Output the (X, Y) coordinate of the center of the cell containing the given text.  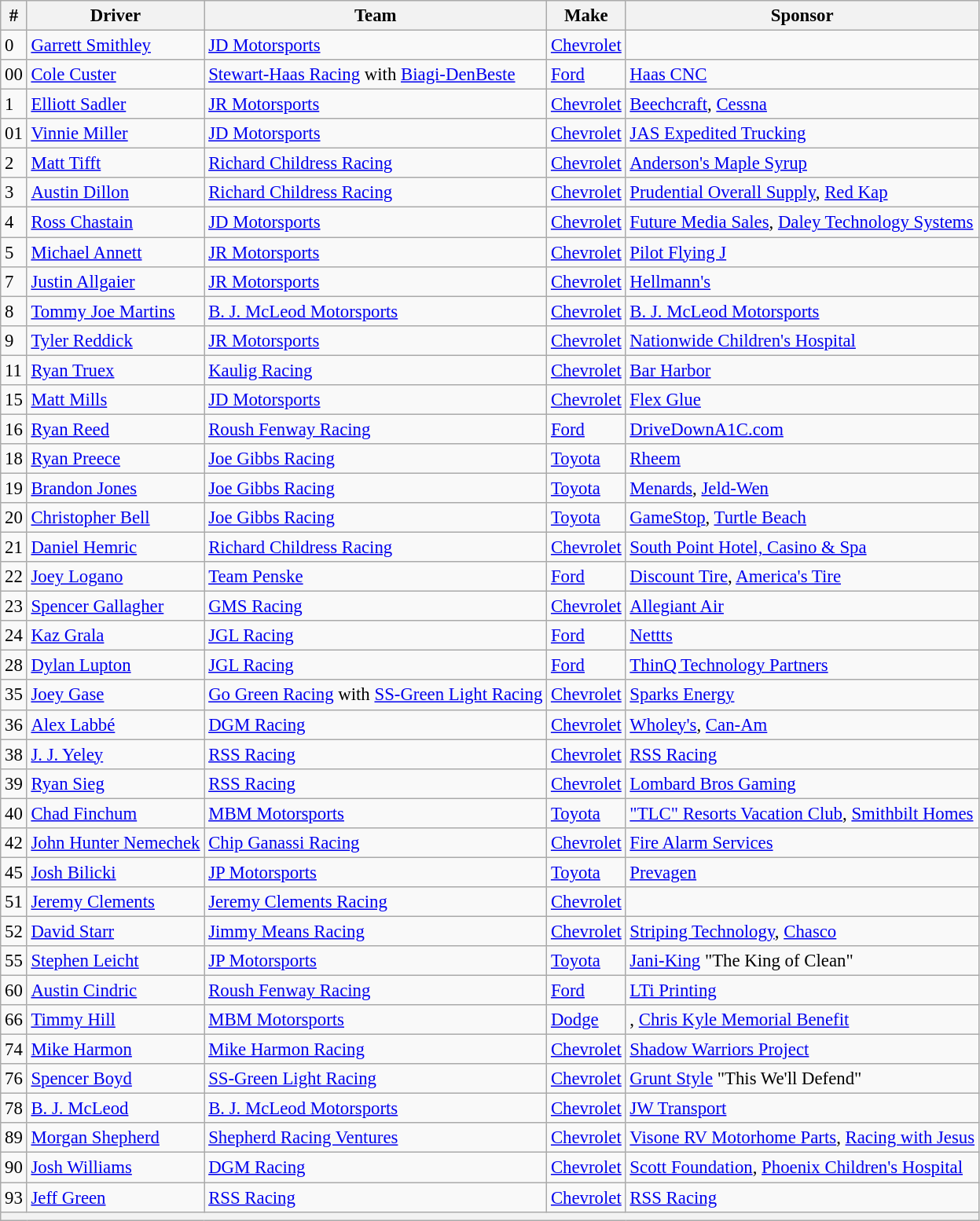
5 (14, 252)
South Point Hotel, Casino & Spa (802, 548)
Cole Custer (116, 75)
Jimmy Means Racing (376, 931)
Shadow Warriors Project (802, 1050)
Haas CNC (802, 75)
45 (14, 872)
GMS Racing (376, 607)
11 (14, 370)
Jeff Green (116, 1197)
42 (14, 843)
00 (14, 75)
36 (14, 724)
Matt Mills (116, 400)
Matt Tifft (116, 163)
9 (14, 340)
Allegiant Air (802, 607)
Timmy Hill (116, 1020)
Ryan Sieg (116, 783)
Austin Dillon (116, 192)
Scott Foundation, Phoenix Children's Hospital (802, 1168)
16 (14, 429)
90 (14, 1168)
55 (14, 961)
Garrett Smithley (116, 46)
23 (14, 607)
40 (14, 813)
18 (14, 459)
3 (14, 192)
52 (14, 931)
Josh Bilicki (116, 872)
Stephen Leicht (116, 961)
Anderson's Maple Syrup (802, 163)
35 (14, 695)
Make (586, 16)
Christopher Bell (116, 518)
Shepherd Racing Ventures (376, 1138)
GameStop, Turtle Beach (802, 518)
Ryan Preece (116, 459)
JW Transport (802, 1109)
Nettts (802, 636)
Dodge (586, 1020)
"TLC" Resorts Vacation Club, Smithbilt Homes (802, 813)
Tyler Reddick (116, 340)
Tommy Joe Martins (116, 311)
Alex Labbé (116, 724)
Ross Chastain (116, 222)
Jeremy Clements Racing (376, 902)
Team Penske (376, 577)
38 (14, 754)
24 (14, 636)
22 (14, 577)
Visone RV Motorhome Parts, Racing with Jesus (802, 1138)
89 (14, 1138)
Flex Glue (802, 400)
Michael Annett (116, 252)
Team (376, 16)
Pilot Flying J (802, 252)
Vinnie Miller (116, 134)
Discount Tire, America's Tire (802, 577)
J. J. Yeley (116, 754)
Future Media Sales, Daley Technology Systems (802, 222)
Sponsor (802, 16)
Ryan Reed (116, 429)
2 (14, 163)
Driver (116, 16)
Bar Harbor (802, 370)
Ryan Truex (116, 370)
Brandon Jones (116, 488)
Dylan Lupton (116, 665)
Austin Cindric (116, 991)
, Chris Kyle Memorial Benefit (802, 1020)
Prudential Overall Supply, Red Kap (802, 192)
Hellmann's (802, 281)
Jani-King "The King of Clean" (802, 961)
78 (14, 1109)
93 (14, 1197)
ThinQ Technology Partners (802, 665)
Go Green Racing with SS-Green Light Racing (376, 695)
4 (14, 222)
20 (14, 518)
Rheem (802, 459)
SS-Green Light Racing (376, 1079)
Grunt Style "This We'll Defend" (802, 1079)
Jeremy Clements (116, 902)
01 (14, 134)
Mike Harmon (116, 1050)
John Hunter Nemechek (116, 843)
19 (14, 488)
Menards, Jeld-Wen (802, 488)
Mike Harmon Racing (376, 1050)
60 (14, 991)
Sparks Energy (802, 695)
Prevagen (802, 872)
51 (14, 902)
66 (14, 1020)
Elliott Sadler (116, 104)
Chad Finchum (116, 813)
74 (14, 1050)
DriveDownA1C.com (802, 429)
Josh Williams (116, 1168)
Stewart-Haas Racing with Biagi-DenBeste (376, 75)
21 (14, 548)
Chip Ganassi Racing (376, 843)
28 (14, 665)
Spencer Boyd (116, 1079)
Justin Allgaier (116, 281)
7 (14, 281)
15 (14, 400)
JAS Expedited Trucking (802, 134)
0 (14, 46)
Joey Logano (116, 577)
LTi Printing (802, 991)
76 (14, 1079)
Morgan Shepherd (116, 1138)
Wholey's, Can-Am (802, 724)
B. J. McLeod (116, 1109)
Kaulig Racing (376, 370)
Kaz Grala (116, 636)
# (14, 16)
39 (14, 783)
Lombard Bros Gaming (802, 783)
Joey Gase (116, 695)
Striping Technology, Chasco (802, 931)
Beechcraft, Cessna (802, 104)
1 (14, 104)
Daniel Hemric (116, 548)
Fire Alarm Services (802, 843)
8 (14, 311)
Spencer Gallagher (116, 607)
David Starr (116, 931)
Nationwide Children's Hospital (802, 340)
